For the text-containing cell, return its midpoint in [X, Y] coordinate format. 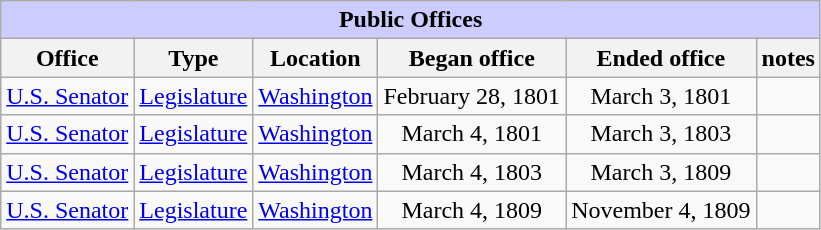
February 28, 1801 [472, 96]
Type [194, 58]
March 4, 1801 [472, 134]
March 4, 1803 [472, 172]
March 4, 1809 [472, 210]
Office [68, 58]
Ended office [661, 58]
November 4, 1809 [661, 210]
Began office [472, 58]
March 3, 1801 [661, 96]
March 3, 1809 [661, 172]
Location [316, 58]
notes [788, 58]
Public Offices [411, 20]
March 3, 1803 [661, 134]
